Output the (X, Y) coordinate of the center of the cell containing the given text.  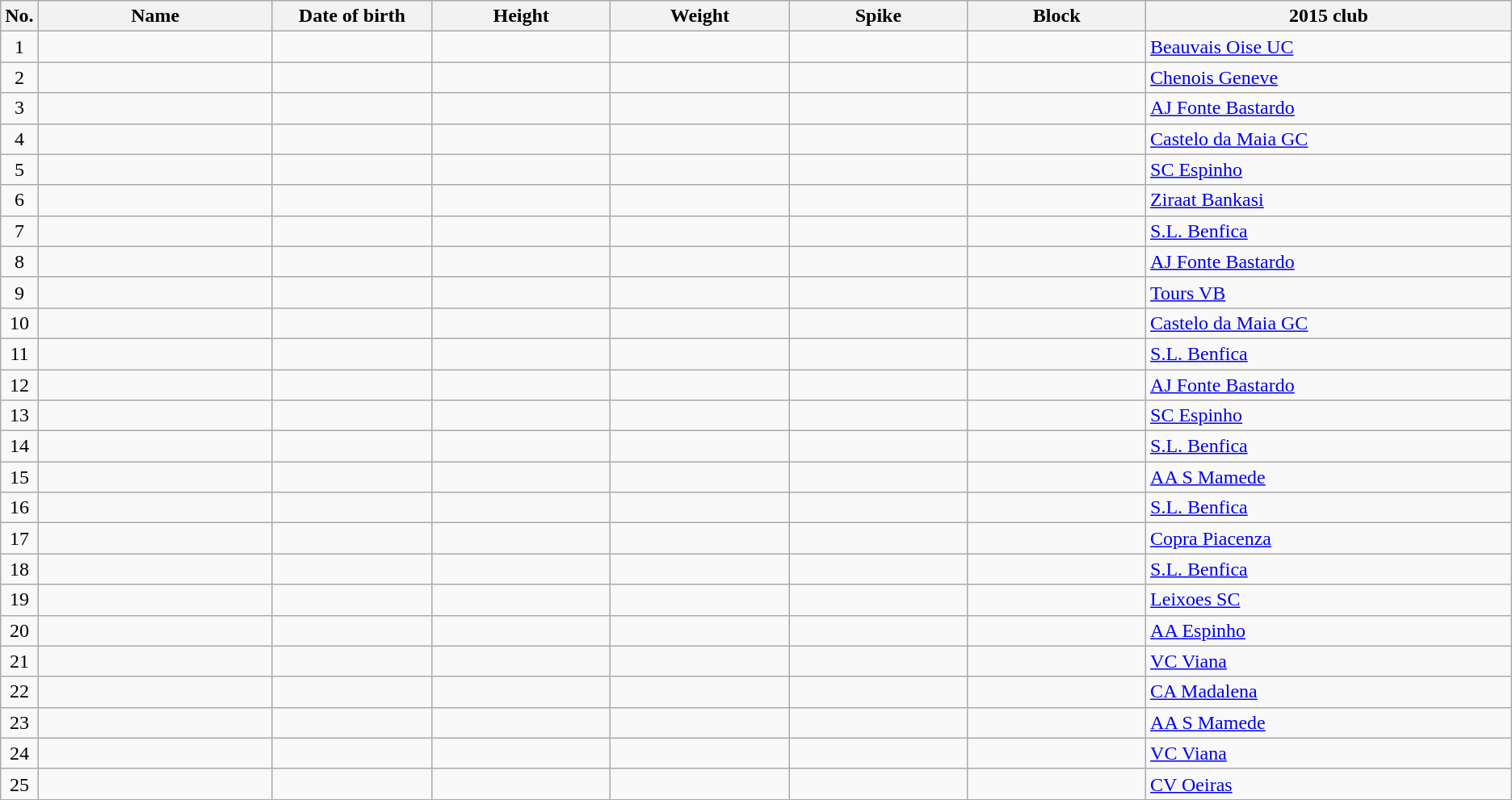
Copra Piacenza (1329, 538)
Beauvais Oise UC (1329, 47)
19 (19, 600)
23 (19, 723)
22 (19, 692)
7 (19, 231)
24 (19, 753)
Block (1056, 16)
20 (19, 630)
2 (19, 77)
Weight (699, 16)
12 (19, 385)
9 (19, 292)
14 (19, 446)
18 (19, 569)
10 (19, 323)
1 (19, 47)
AA Espinho (1329, 630)
3 (19, 108)
2015 club (1329, 16)
CV Oeiras (1329, 784)
6 (19, 200)
17 (19, 538)
Ziraat Bankasi (1329, 200)
21 (19, 661)
11 (19, 354)
Height (522, 16)
25 (19, 784)
Chenois Geneve (1329, 77)
Tours VB (1329, 292)
13 (19, 416)
Spike (879, 16)
8 (19, 262)
5 (19, 170)
Date of birth (352, 16)
No. (19, 16)
CA Madalena (1329, 692)
Leixoes SC (1329, 600)
Name (155, 16)
16 (19, 508)
4 (19, 139)
15 (19, 477)
